Locate the cell with the specified text and output its (X, Y) center coordinate. 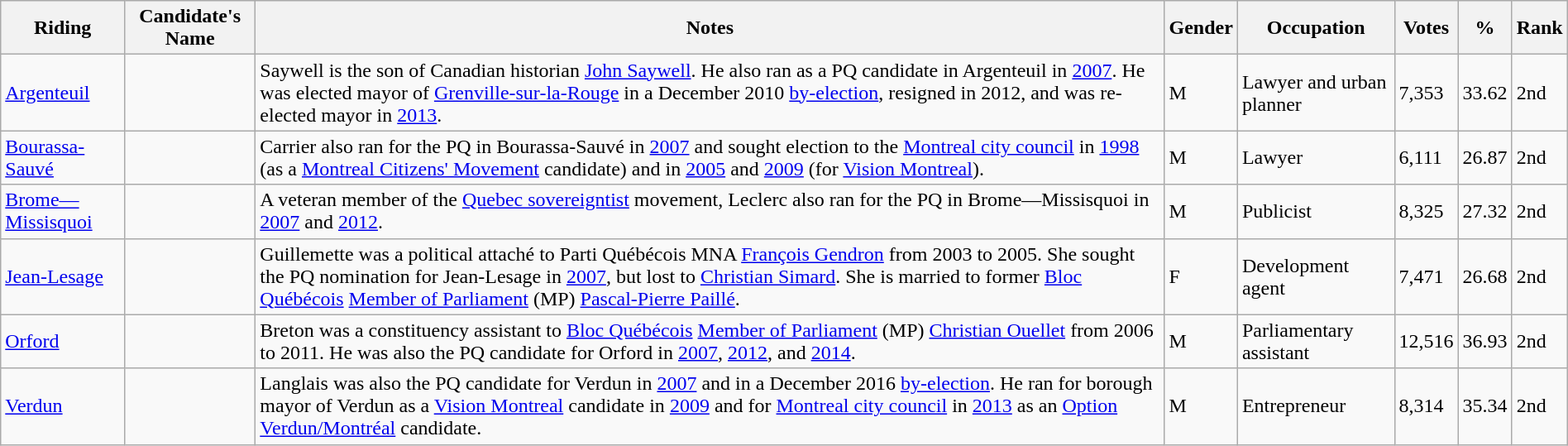
Lawyer (1316, 157)
8,325 (1426, 212)
36.93 (1485, 341)
Publicist (1316, 212)
Gender (1201, 28)
Verdun (63, 406)
Development agent (1316, 276)
Notes (710, 28)
Brome—Missisquoi (63, 212)
Parliamentary assistant (1316, 341)
7,353 (1426, 93)
Votes (1426, 28)
35.34 (1485, 406)
Riding (63, 28)
Lawyer and urban planner (1316, 93)
Rank (1540, 28)
7,471 (1426, 276)
33.62 (1485, 93)
6,111 (1426, 157)
Candidate's Name (189, 28)
12,516 (1426, 341)
Occupation (1316, 28)
A veteran member of the Quebec sovereigntist movement, Leclerc also ran for the PQ in Brome—Missisquoi in 2007 and 2012. (710, 212)
26.87 (1485, 157)
Jean-Lesage (63, 276)
Orford (63, 341)
F (1201, 276)
% (1485, 28)
Entrepreneur (1316, 406)
Bourassa-Sauvé (63, 157)
8,314 (1426, 406)
26.68 (1485, 276)
27.32 (1485, 212)
Argenteuil (63, 93)
